Find where the given text appears and provide that cell's center as [X, Y] coordinate. 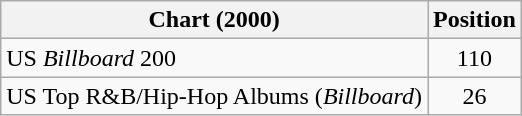
Position [475, 20]
Chart (2000) [214, 20]
US Billboard 200 [214, 58]
110 [475, 58]
US Top R&B/Hip-Hop Albums (Billboard) [214, 96]
26 [475, 96]
